Identify which cell holds the provided text, then report its (X, Y) central coordinate. 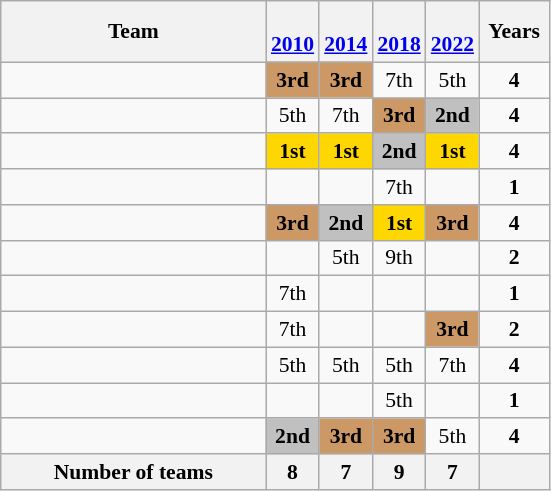
Number of teams (134, 472)
2018 (398, 32)
2010 (292, 32)
Team (134, 32)
2022 (452, 32)
Years (514, 32)
2014 (346, 32)
9 (398, 472)
9th (398, 258)
8 (292, 472)
